Output the [x, y] coordinate of the center of the cell containing the given text.  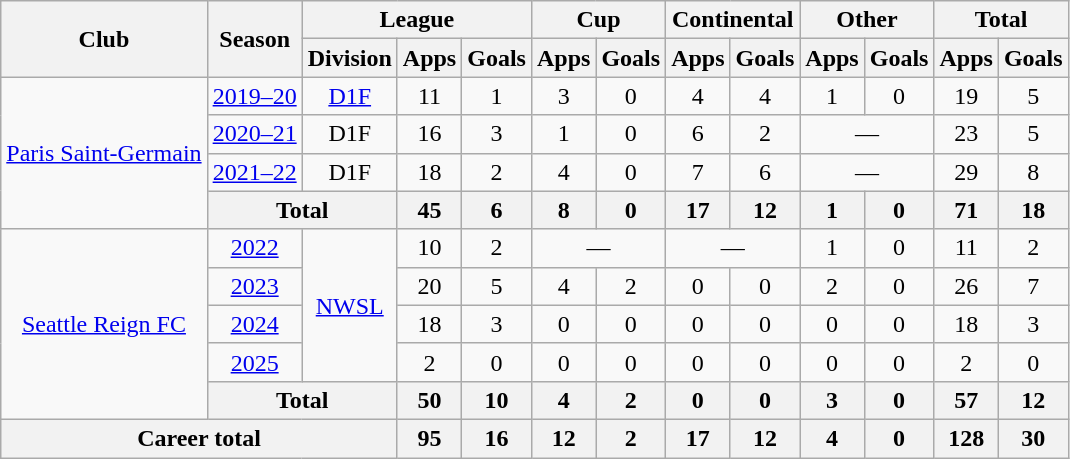
Other [867, 20]
19 [966, 96]
Division [350, 58]
2021–22 [254, 172]
2020–21 [254, 134]
Paris Saint-Germain [104, 153]
Career total [200, 438]
45 [429, 210]
NWSL [350, 305]
57 [966, 400]
2022 [254, 248]
Cup [598, 20]
Club [104, 39]
26 [966, 286]
128 [966, 438]
2024 [254, 324]
League [416, 20]
23 [966, 134]
2025 [254, 362]
30 [1033, 438]
50 [429, 400]
Season [254, 39]
2023 [254, 286]
95 [429, 438]
71 [966, 210]
29 [966, 172]
20 [429, 286]
Continental [733, 20]
Seattle Reign FC [104, 324]
2019–20 [254, 96]
